Return the [X, Y] coordinate for the center point of the cell that contains the specified text.  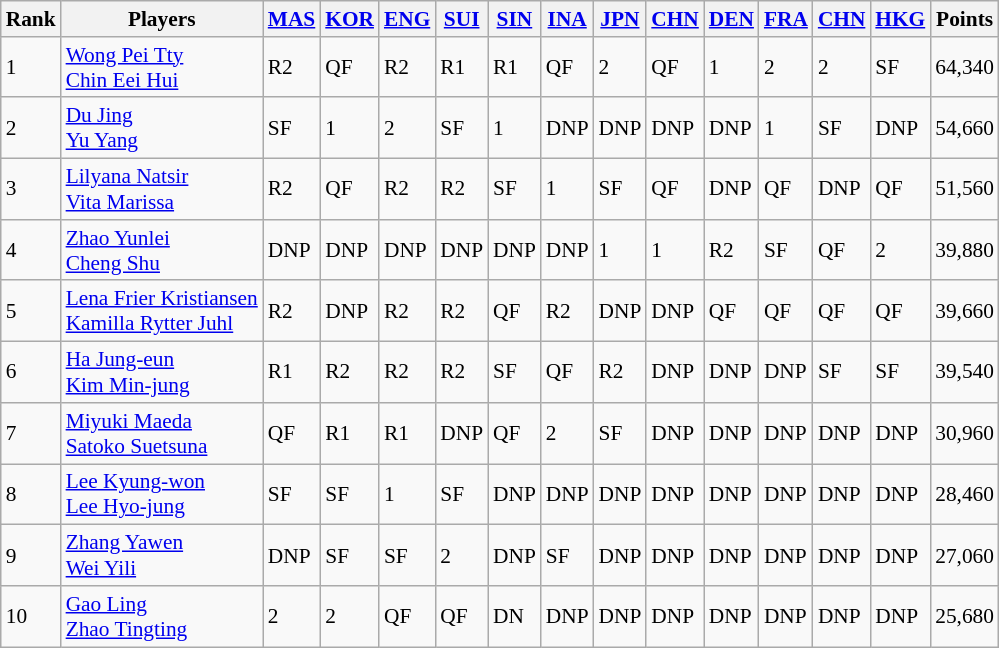
39,880 [964, 250]
7 [31, 434]
SUI [462, 19]
JPN [620, 19]
Lena Frier Kristiansen Kamilla Rytter Juhl [162, 312]
FRA [786, 19]
39,540 [964, 372]
SIN [514, 19]
Rank [31, 19]
25,680 [964, 616]
ENG [407, 19]
Players [162, 19]
51,560 [964, 190]
Points [964, 19]
KOR [350, 19]
Lilyana Natsir Vita Marissa [162, 190]
Gao Ling Zhao Tingting [162, 616]
4 [31, 250]
6 [31, 372]
54,660 [964, 128]
10 [31, 616]
64,340 [964, 68]
Du Jing Yu Yang [162, 128]
39,660 [964, 312]
DN [514, 616]
28,460 [964, 494]
INA [568, 19]
5 [31, 312]
Zhao Yunlei Cheng Shu [162, 250]
30,960 [964, 434]
3 [31, 190]
Ha Jung-eun Kim Min-jung [162, 372]
9 [31, 556]
Miyuki Maeda Satoko Suetsuna [162, 434]
DEN [732, 19]
27,060 [964, 556]
Lee Kyung-won Lee Hyo-jung [162, 494]
Wong Pei Tty Chin Eei Hui [162, 68]
8 [31, 494]
MAS [292, 19]
HKG [900, 19]
Zhang Yawen Wei Yili [162, 556]
